Return (X, Y) of the center of cell containing provided text 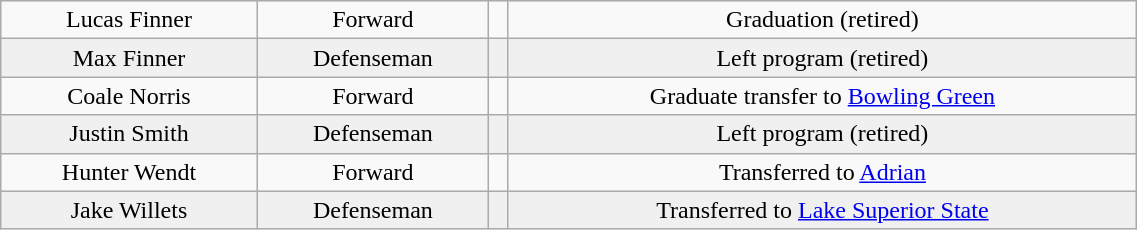
Jake Willets (129, 210)
Coale Norris (129, 96)
Graduation (retired) (822, 20)
Graduate transfer to Bowling Green (822, 96)
Lucas Finner (129, 20)
Transferred to Adrian (822, 172)
Justin Smith (129, 134)
Transferred to Lake Superior State (822, 210)
Hunter Wendt (129, 172)
Max Finner (129, 58)
